Identify which cell holds the provided text, then report its [x, y] central coordinate. 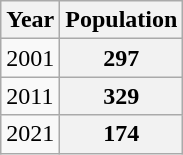
297 [122, 58]
329 [122, 96]
2021 [30, 134]
2001 [30, 58]
Year [30, 20]
2011 [30, 96]
174 [122, 134]
Population [122, 20]
